Find where the given text appears and provide that cell's center as [X, Y] coordinate. 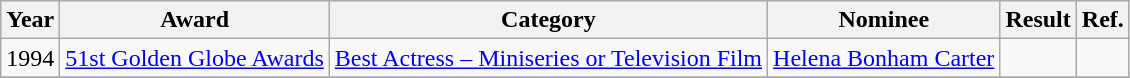
Ref. [1102, 20]
Year [30, 20]
Best Actress – Miniseries or Television Film [548, 58]
Nominee [884, 20]
51st Golden Globe Awards [195, 58]
Helena Bonham Carter [884, 58]
Award [195, 20]
Result [1038, 20]
Category [548, 20]
1994 [30, 58]
